Locate the cell with the specified text and output its [X, Y] center coordinate. 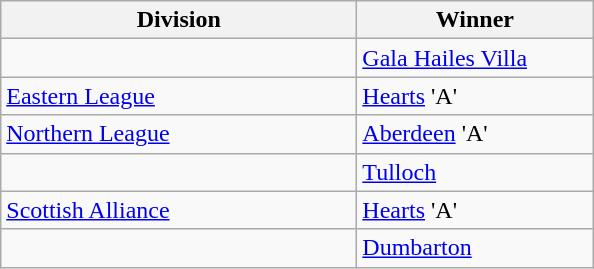
Scottish Alliance [179, 210]
Dumbarton [475, 248]
Winner [475, 20]
Northern League [179, 134]
Eastern League [179, 96]
Aberdeen 'A' [475, 134]
Gala Hailes Villa [475, 58]
Division [179, 20]
Tulloch [475, 172]
